Determine the [X, Y] coordinate at the center of the cell enclosing the given text.  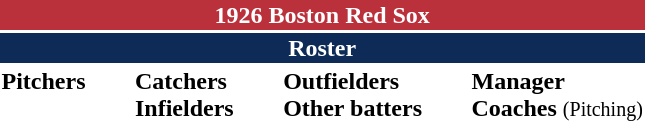
1926 Boston Red Sox [322, 15]
Roster [322, 48]
